Output the (X, Y) coordinate of the center of the cell containing the given text.  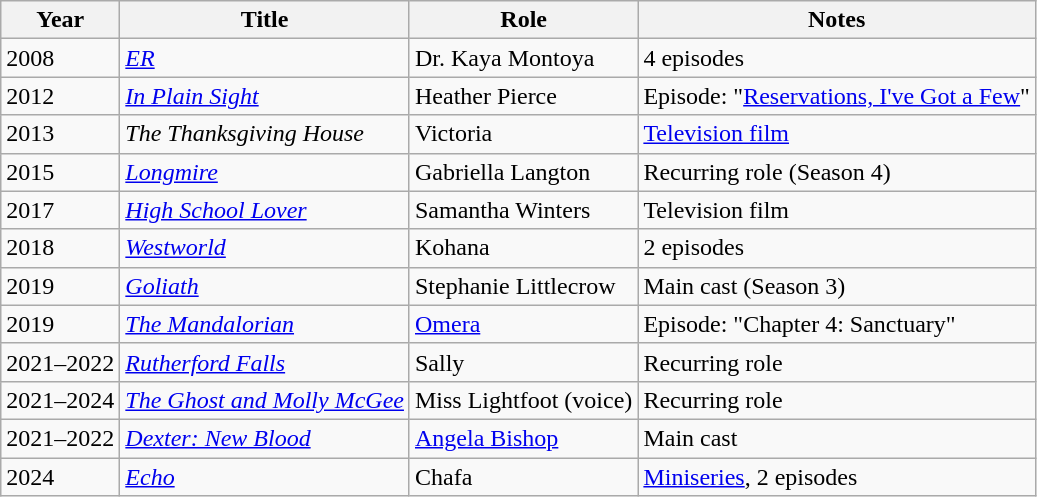
Episode: "Chapter 4: Sanctuary" (837, 324)
Heather Pierce (523, 96)
Kohana (523, 248)
ER (265, 58)
Rutherford Falls (265, 362)
Angela Bishop (523, 438)
Year (60, 20)
2012 (60, 96)
Miss Lightfoot (voice) (523, 400)
Notes (837, 20)
Dr. Kaya Montoya (523, 58)
Chafa (523, 477)
4 episodes (837, 58)
Main cast (837, 438)
Westworld (265, 248)
Dexter: New Blood (265, 438)
High School Lover (265, 210)
2 episodes (837, 248)
Victoria (523, 134)
2021–2024 (60, 400)
Title (265, 20)
Longmire (265, 172)
Omera (523, 324)
Goliath (265, 286)
Role (523, 20)
Main cast (Season 3) (837, 286)
2013 (60, 134)
Stephanie Littlecrow (523, 286)
2008 (60, 58)
Episode: "Reservations, I've Got a Few" (837, 96)
Miniseries, 2 episodes (837, 477)
2018 (60, 248)
Sally (523, 362)
Recurring role (Season 4) (837, 172)
The Thanksgiving House (265, 134)
The Ghost and Molly McGee (265, 400)
The Mandalorian (265, 324)
2024 (60, 477)
Gabriella Langton (523, 172)
2017 (60, 210)
Echo (265, 477)
Samantha Winters (523, 210)
2015 (60, 172)
In Plain Sight (265, 96)
